Scan for the cell matching the given text and deliver its [x, y] coordinate at center. 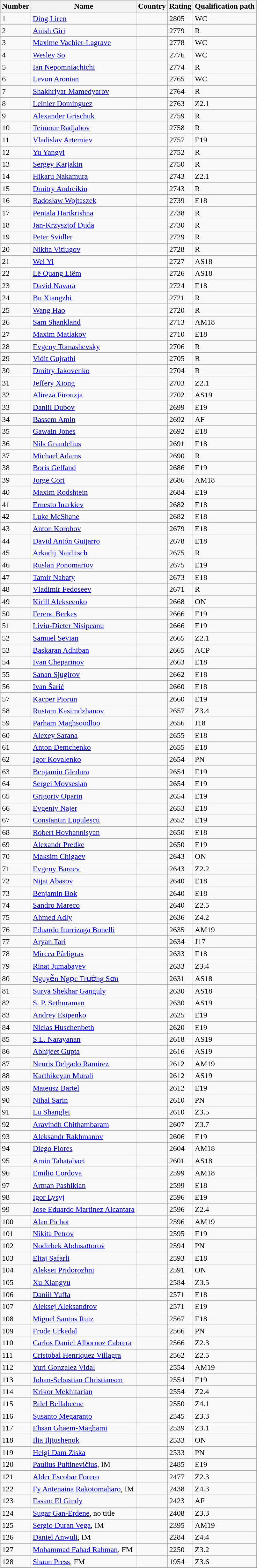
Bassem Amin [84, 419]
2779 [180, 31]
55 [16, 674]
35 [16, 431]
2684 [180, 492]
109 [16, 1331]
Ivan Šarić [84, 686]
Aleksei Pridorozhni [84, 1270]
2616 [180, 1052]
Yu Yangyi [84, 152]
Nihal Sarin [84, 1100]
2562 [180, 1355]
Igor Lysyj [84, 1197]
2652 [180, 820]
42 [16, 516]
Krikor Mekhitarian [84, 1392]
Tamir Nabaty [84, 577]
Maksim Chigaev [84, 857]
68 [16, 832]
Gawain Jones [84, 431]
Susanto Megaranto [84, 1416]
Yuri Gonzalez Vidal [84, 1367]
126 [16, 1537]
9 [16, 116]
Karthikeyan Murali [84, 1076]
96 [16, 1173]
Aleksej Aleksandrov [84, 1307]
110 [16, 1343]
Wei Yi [84, 261]
Kacper Piorun [84, 699]
77 [16, 942]
72 [16, 881]
33 [16, 407]
Jan-Krzysztof Duda [84, 225]
Dmitry Jakovenko [84, 371]
58 [16, 711]
Paulius Pultinevičius, IM [84, 1465]
83 [16, 1015]
Benjamin Gledura [84, 772]
2691 [180, 444]
103 [16, 1258]
116 [16, 1416]
Amin Tabatabaei [84, 1161]
Constantin Lupulescu [84, 820]
2606 [180, 1137]
Emilio Cordova [84, 1173]
6 [16, 79]
52 [16, 638]
100 [16, 1221]
7 [16, 91]
2595 [180, 1234]
Cristobal Henriquez Villagra [84, 1355]
108 [16, 1319]
24 [16, 298]
2662 [180, 674]
Z3.6 [225, 1562]
2713 [180, 322]
Sanan Sjugirov [84, 674]
Mohammad Fahad Rahman, FM [84, 1549]
2729 [180, 237]
Ferenc Berkes [84, 614]
2706 [180, 346]
127 [16, 1549]
76 [16, 930]
Alexandr Predke [84, 844]
Pentala Harikrishna [84, 213]
2739 [180, 201]
2757 [180, 140]
Alexey Sarana [84, 735]
2710 [180, 334]
Liviu-Dieter Nisipeanu [84, 626]
15 [16, 189]
2657 [180, 711]
41 [16, 504]
Lu Shanglei [84, 1112]
2752 [180, 152]
32 [16, 395]
Eduardo Iturrizaga Bonelli [84, 930]
45 [16, 553]
Kirill Alekseenko [84, 602]
Ernesto Inarkiev [84, 504]
115 [16, 1404]
2567 [180, 1319]
2485 [180, 1465]
Rustam Kasimdzhanov [84, 711]
95 [16, 1161]
Daniil Yuffa [84, 1294]
34 [16, 419]
Evgeniy Najer [84, 808]
37 [16, 456]
2591 [180, 1270]
Sergio Duran Vega, IM [84, 1525]
91 [16, 1112]
Benjamin Bok [84, 893]
21 [16, 261]
Z3.7 [225, 1124]
46 [16, 565]
118 [16, 1440]
2678 [180, 541]
2699 [180, 407]
David Navara [84, 286]
20 [16, 249]
104 [16, 1270]
2395 [180, 1525]
Shakhriyar Mamedyarov [84, 91]
Bilel Bellahcene [84, 1404]
2690 [180, 456]
74 [16, 905]
Alder Escobar Forero [84, 1477]
Z2.2 [225, 869]
29 [16, 359]
2663 [180, 662]
Parham Maghsoodloo [84, 723]
Maxim Rodshtein [84, 492]
62 [16, 760]
2728 [180, 249]
98 [16, 1197]
Shaun Press, FM [84, 1562]
47 [16, 577]
Sugar Gan-Erdene, no title [84, 1513]
114 [16, 1392]
92 [16, 1124]
53 [16, 650]
Wesley So [84, 55]
Frode Urkedal [84, 1331]
Vladimir Fedoseev [84, 589]
2763 [180, 103]
2765 [180, 79]
54 [16, 662]
80 [16, 979]
2778 [180, 43]
8 [16, 103]
Ruslan Ponomariov [84, 565]
S.L. Narayanan [84, 1039]
2776 [180, 55]
2620 [180, 1027]
Sam Shankland [84, 322]
5 [16, 67]
2 [16, 31]
44 [16, 541]
93 [16, 1137]
David Antón Guijarro [84, 541]
117 [16, 1428]
Daniel Anwuli, IM [84, 1537]
Z3.1 [225, 1428]
26 [16, 322]
Evgeny Bareev [84, 869]
2653 [180, 808]
2634 [180, 942]
Number [16, 6]
13 [16, 164]
Alan Pichot [84, 1221]
Ian Nepomniachtchi [84, 67]
2607 [180, 1124]
Sergei Movsesian [84, 784]
2625 [180, 1015]
124 [16, 1513]
66 [16, 808]
49 [16, 602]
Z4.3 [225, 1489]
2703 [180, 383]
107 [16, 1307]
Anish Giri [84, 31]
106 [16, 1294]
Nils Grandelius [84, 444]
111 [16, 1355]
99 [16, 1209]
56 [16, 686]
38 [16, 468]
2550 [180, 1404]
2636 [180, 917]
88 [16, 1076]
Teimour Radjabov [84, 128]
25 [16, 310]
3 [16, 43]
Nodirbek Abdusattorov [84, 1246]
2635 [180, 930]
4 [16, 55]
2604 [180, 1149]
122 [16, 1489]
75 [16, 917]
40 [16, 492]
2750 [180, 164]
18 [16, 225]
17 [16, 213]
85 [16, 1039]
2704 [180, 371]
Sergey Karjakin [84, 164]
Vladislav Artemiev [84, 140]
87 [16, 1064]
Wang Hao [84, 310]
2705 [180, 359]
Aryan Tari [84, 942]
50 [16, 614]
31 [16, 383]
65 [16, 796]
Alireza Firouzja [84, 395]
2758 [180, 128]
Fy Antenaina Rakotomaharo, IM [84, 1489]
19 [16, 237]
Nikita Vitiugov [84, 249]
73 [16, 893]
2668 [180, 602]
36 [16, 444]
22 [16, 274]
2759 [180, 116]
60 [16, 735]
94 [16, 1149]
128 [16, 1562]
Andrey Esipenko [84, 1015]
123 [16, 1501]
Ivan Cheparinov [84, 662]
2631 [180, 979]
Niclas Huschenbeth [84, 1027]
2724 [180, 286]
61 [16, 747]
Johan-Sebastian Christiansen [84, 1379]
2727 [180, 261]
Neuris Delgado Ramirez [84, 1064]
57 [16, 699]
2738 [180, 213]
43 [16, 529]
125 [16, 1525]
2284 [180, 1537]
Leinier Domínguez [84, 103]
Daniil Dubov [84, 407]
S. P. Sethuraman [84, 1003]
90 [16, 1100]
119 [16, 1452]
Helgi Dam Ziska [84, 1452]
67 [16, 820]
Ilia Iljiushenok [84, 1440]
105 [16, 1282]
2721 [180, 298]
2679 [180, 529]
Nikita Petrov [84, 1234]
Igor Kovalenko [84, 760]
48 [16, 589]
Diego Flores [84, 1149]
39 [16, 480]
Z4.4 [225, 1537]
Dmitry Andreikin [84, 189]
2656 [180, 723]
Essam El Gindy [84, 1501]
Boris Gelfand [84, 468]
51 [16, 626]
70 [16, 857]
Ding Liren [84, 19]
69 [16, 844]
Country [152, 6]
2805 [180, 19]
Radosław Wojtaszek [84, 201]
63 [16, 772]
Surya Shekhar Ganguly [84, 991]
81 [16, 991]
86 [16, 1052]
2730 [180, 225]
Ahmed Adly [84, 917]
2438 [180, 1489]
59 [16, 723]
Robert Hovhannisyan [84, 832]
Eltaj Safarli [84, 1258]
71 [16, 869]
Miguel Santos Ruiz [84, 1319]
101 [16, 1234]
11 [16, 140]
23 [16, 286]
Abhijeet Gupta [84, 1052]
64 [16, 784]
Maxim Matlakov [84, 334]
Qualification path [225, 6]
10 [16, 128]
14 [16, 176]
2601 [180, 1161]
2774 [180, 67]
Bu Xiangzhi [84, 298]
Z4.1 [225, 1404]
2545 [180, 1416]
Xu Xiangyu [84, 1282]
2671 [180, 589]
Maxime Vachier-Lagrave [84, 43]
Hikaru Nakamura [84, 176]
102 [16, 1246]
Arman Pashikian [84, 1185]
12 [16, 152]
Lê Quang Liêm [84, 274]
Grigoriy Oparin [84, 796]
Samuel Sevian [84, 638]
Z3.2 [225, 1549]
Jose Eduardo Martinez Alcantara [84, 1209]
27 [16, 334]
2593 [180, 1258]
Z4.2 [225, 917]
Jeffery Xiong [84, 383]
2408 [180, 1513]
30 [16, 371]
Aleksandr Rakhmanov [84, 1137]
Anton Korobov [84, 529]
112 [16, 1367]
120 [16, 1465]
Nguyễn Ngọc Trường Sơn [84, 979]
Evgeny Tomashevsky [84, 346]
2673 [180, 577]
ACP [225, 650]
121 [16, 1477]
2584 [180, 1282]
Sandro Mareco [84, 905]
28 [16, 346]
89 [16, 1088]
1 [16, 19]
2720 [180, 310]
97 [16, 1185]
Mateusz Bartel [84, 1088]
1954 [180, 1562]
Jorge Cori [84, 480]
Name [84, 6]
2477 [180, 1477]
Anton Demchenko [84, 747]
16 [16, 201]
J17 [225, 942]
2423 [180, 1501]
J18 [225, 723]
Luke McShane [84, 516]
Arkadij Naiditsch [84, 553]
82 [16, 1003]
2250 [180, 1549]
2618 [180, 1039]
Carlos Daniel Albornoz Cabrera [84, 1343]
2726 [180, 274]
2702 [180, 395]
Michael Adams [84, 456]
Baskaran Adhiban [84, 650]
Levon Aronian [84, 79]
Mircea Pârligras [84, 954]
Aravindh Chithambaram [84, 1124]
Vidit Gujrathi [84, 359]
Ehsan Ghaem-Maghami [84, 1428]
113 [16, 1379]
Rinat Jumabayev [84, 966]
Rating [180, 6]
Alexander Grischuk [84, 116]
2594 [180, 1246]
84 [16, 1027]
Nijat Abasov [84, 881]
2539 [180, 1428]
79 [16, 966]
78 [16, 954]
2764 [180, 91]
Peter Svidler [84, 237]
